Pinpoint the cell where the given text exists, returning its (x, y) midpoint coordinate. 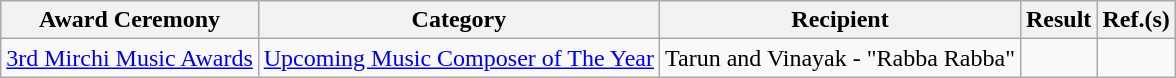
Tarun and Vinayak - "Rabba Rabba" (840, 58)
Category (458, 20)
Upcoming Music Composer of The Year (458, 58)
3rd Mirchi Music Awards (130, 58)
Result (1058, 20)
Ref.(s) (1136, 20)
Award Ceremony (130, 20)
Recipient (840, 20)
